Pinpoint the cell where the given text exists, returning its [X, Y] midpoint coordinate. 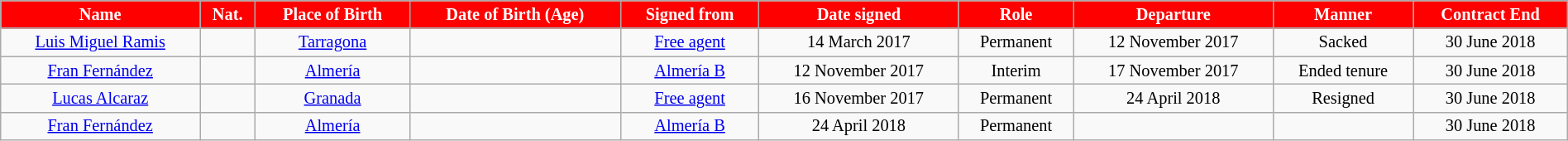
Departure [1173, 14]
Nat. [228, 14]
Date signed [858, 14]
Sacked [1343, 42]
Contract End [1490, 14]
Interim [1016, 70]
Place of Birth [332, 14]
Signed from [690, 14]
16 November 2017 [858, 98]
Lucas Alcaraz [101, 98]
Role [1016, 14]
17 November 2017 [1173, 70]
Granada [332, 98]
14 March 2017 [858, 42]
Ended tenure [1343, 70]
Luis Miguel Ramis [101, 42]
Manner [1343, 14]
Date of Birth (Age) [516, 14]
Name [101, 14]
Resigned [1343, 98]
Tarragona [332, 42]
